Locate the cell with the specified text and output its [x, y] center coordinate. 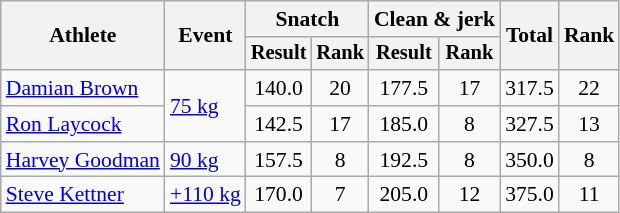
11 [590, 195]
Athlete [83, 36]
375.0 [530, 195]
140.0 [279, 88]
Clean & jerk [434, 19]
75 kg [206, 106]
20 [340, 88]
142.5 [279, 124]
350.0 [530, 160]
Ron Laycock [83, 124]
22 [590, 88]
170.0 [279, 195]
185.0 [404, 124]
Damian Brown [83, 88]
Steve Kettner [83, 195]
157.5 [279, 160]
Snatch [308, 19]
Event [206, 36]
177.5 [404, 88]
Total [530, 36]
+110 kg [206, 195]
205.0 [404, 195]
12 [470, 195]
327.5 [530, 124]
90 kg [206, 160]
Harvey Goodman [83, 160]
317.5 [530, 88]
7 [340, 195]
13 [590, 124]
192.5 [404, 160]
